Search for the cell housing the specified text and yield its (x, y) center coordinate. 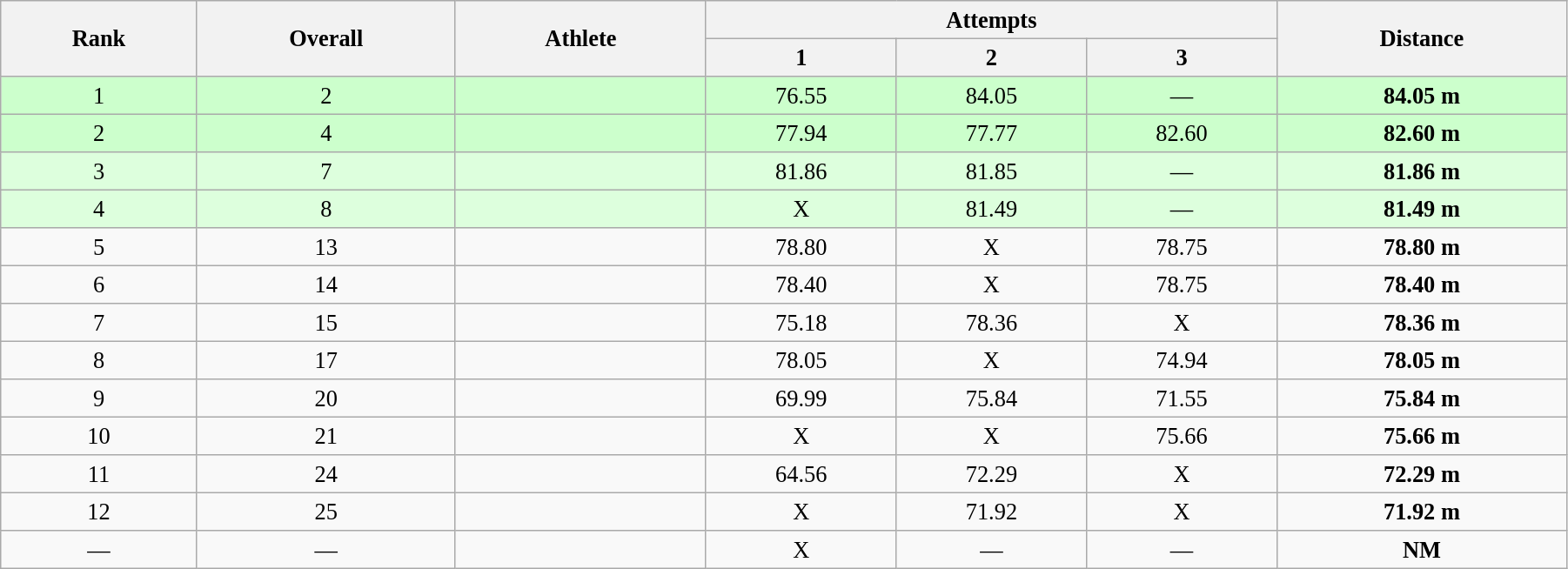
75.18 (801, 323)
69.99 (801, 398)
82.60 m (1422, 133)
24 (325, 474)
Rank (99, 38)
64.56 (801, 474)
Attempts (991, 19)
75.84 (992, 398)
78.40 (801, 284)
6 (99, 284)
81.86 (801, 171)
Distance (1422, 38)
Athlete (580, 38)
74.94 (1182, 360)
71.55 (1182, 398)
21 (325, 436)
12 (99, 512)
75.66 m (1422, 436)
84.05 m (1422, 95)
78.80 (801, 247)
14 (325, 284)
Overall (325, 38)
75.66 (1182, 436)
77.77 (992, 133)
25 (325, 512)
5 (99, 247)
78.40 m (1422, 284)
17 (325, 360)
82.60 (1182, 133)
NM (1422, 550)
76.55 (801, 95)
71.92 (992, 512)
10 (99, 436)
81.49 m (1422, 209)
20 (325, 398)
11 (99, 474)
15 (325, 323)
77.94 (801, 133)
78.05 m (1422, 360)
84.05 (992, 95)
81.85 (992, 171)
13 (325, 247)
9 (99, 398)
78.36 (992, 323)
75.84 m (1422, 398)
78.80 m (1422, 247)
78.05 (801, 360)
78.36 m (1422, 323)
71.92 m (1422, 512)
72.29 (992, 474)
81.86 m (1422, 171)
72.29 m (1422, 474)
81.49 (992, 209)
